Identify which cell holds the provided text, then report its (X, Y) central coordinate. 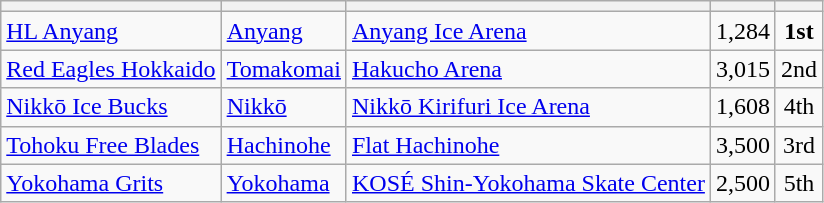
4th (798, 107)
1,284 (742, 31)
3,500 (742, 145)
KOSÉ Shin-Yokohama Skate Center (528, 183)
HL Anyang (111, 31)
Hachinohe (284, 145)
Nikkō (284, 107)
Anyang (284, 31)
Flat Hachinohe (528, 145)
1st (798, 31)
Tohoku Free Blades (111, 145)
1,608 (742, 107)
Nikkō Ice Bucks (111, 107)
3rd (798, 145)
Yokohama Grits (111, 183)
2nd (798, 69)
Tomakomai (284, 69)
Anyang Ice Arena (528, 31)
Red Eagles Hokkaido (111, 69)
Hakucho Arena (528, 69)
Nikkō Kirifuri Ice Arena (528, 107)
2,500 (742, 183)
Yokohama (284, 183)
5th (798, 183)
3,015 (742, 69)
